Find where the given text appears and provide that cell's center as (x, y) coordinate. 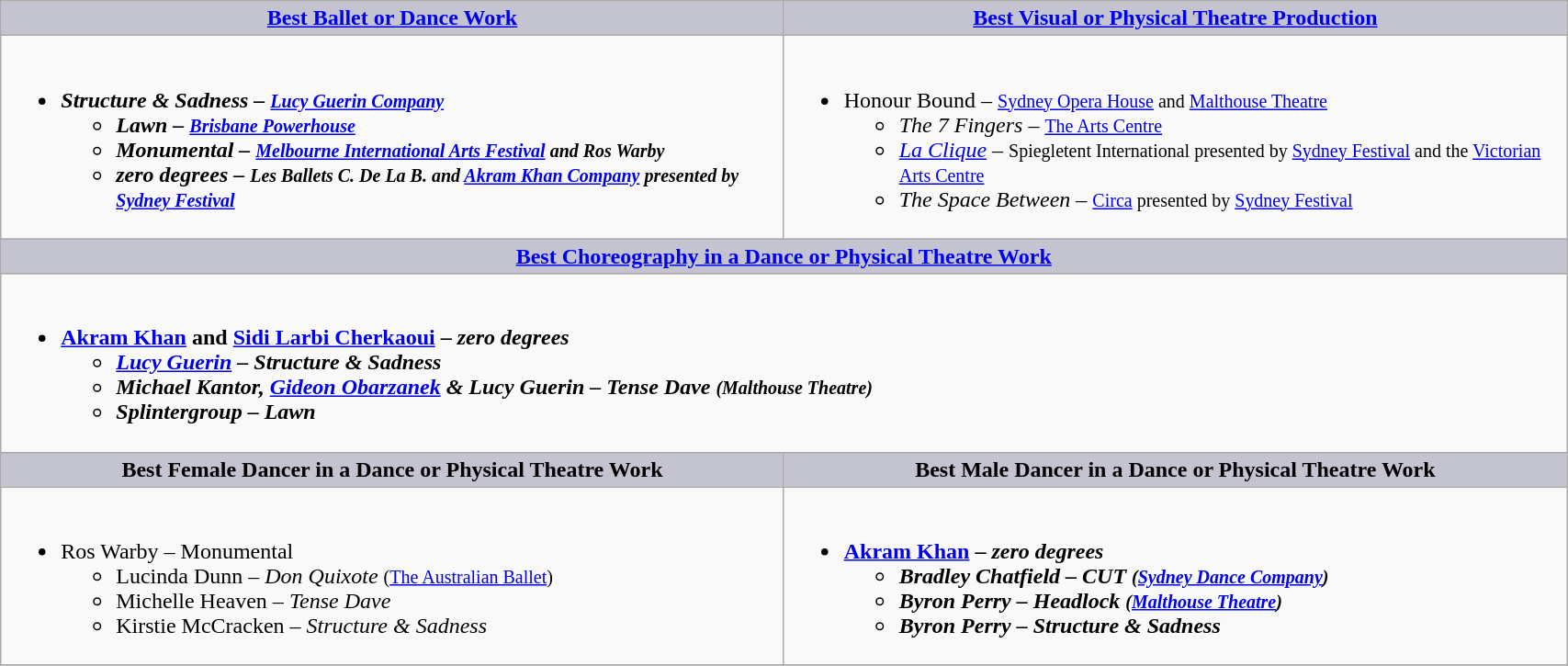
Best Visual or Physical Theatre Production (1175, 18)
Best Male Dancer in a Dance or Physical Theatre Work (1175, 469)
Best Female Dancer in a Dance or Physical Theatre Work (392, 469)
Best Ballet or Dance Work (392, 18)
Akram Khan – zero degreesBradley Chatfield – CUT (Sydney Dance Company)Byron Perry – Headlock (Malthouse Theatre)Byron Perry – Structure & Sadness (1175, 576)
Best Choreography in a Dance or Physical Theatre Work (784, 256)
Ros Warby – MonumentalLucinda Dunn – Don Quixote (The Australian Ballet)Michelle Heaven – Tense DaveKirstie McCracken – Structure & Sadness (392, 576)
